Return the [x, y] coordinate for the center point of the cell that contains the specified text.  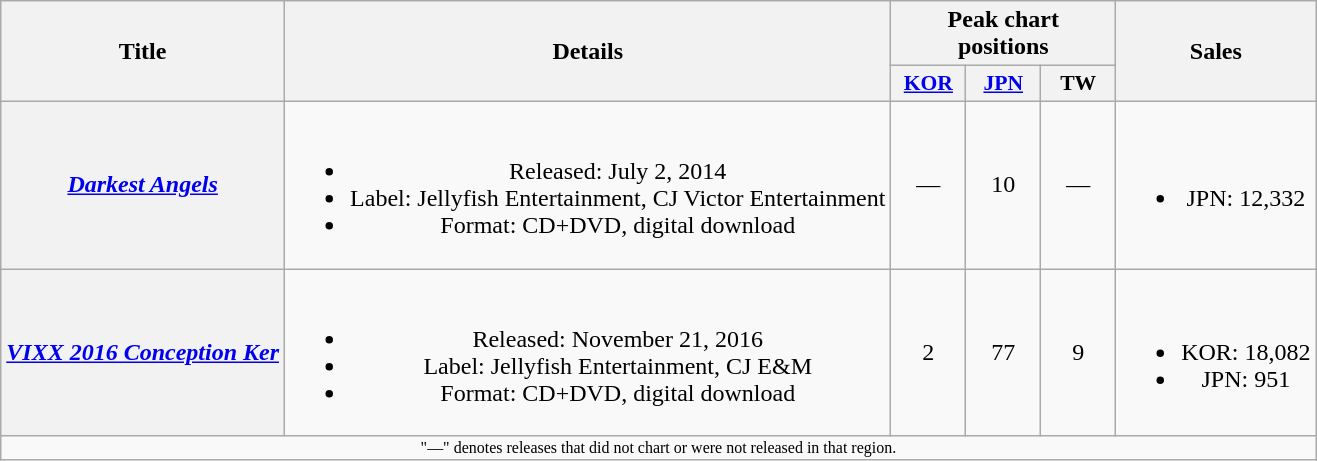
Peak chartpositions [1004, 34]
9 [1078, 352]
TW [1078, 84]
JPN [1004, 84]
Title [143, 52]
VIXX 2016 Conception Ker [143, 352]
Released: July 2, 2014Label: Jellyfish Entertainment, CJ Victor EntertainmentFormat: CD+DVD, digital download [588, 184]
Darkest Angels [143, 184]
2 [928, 352]
JPN: 12,332 [1216, 184]
10 [1004, 184]
KOR: 18,082JPN: 951 [1216, 352]
Details [588, 52]
Sales [1216, 52]
KOR [928, 84]
"—" denotes releases that did not chart or were not released in that region. [658, 448]
77 [1004, 352]
Released: November 21, 2016Label: Jellyfish Entertainment, CJ E&MFormat: CD+DVD, digital download [588, 352]
